Capture the cell that displays the provided text and extract its (X, Y) central coordinate. 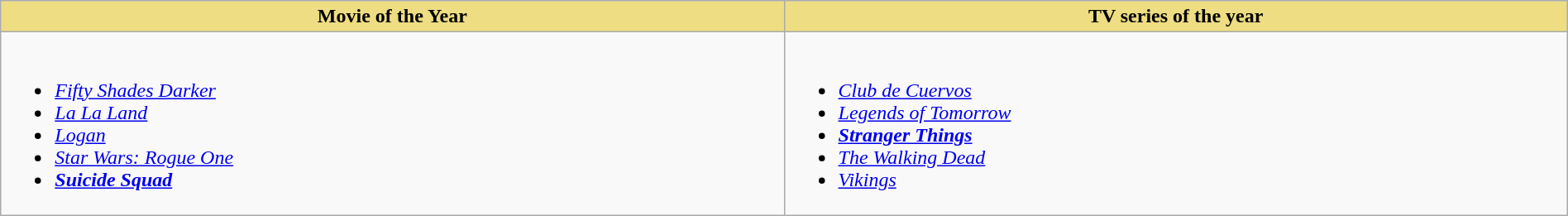
TV series of the year (1176, 17)
Movie of the Year (392, 17)
Club de CuervosLegends of TomorrowStranger ThingsThe Walking DeadVikings (1176, 124)
Fifty Shades DarkerLa La LandLoganStar Wars: Rogue OneSuicide Squad (392, 124)
